From the cell containing the given text, extract its center point as (X, Y) coordinate. 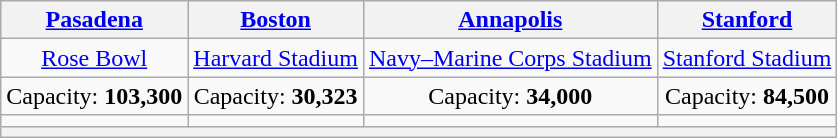
Harvard Stadium (276, 58)
Annapolis (510, 20)
Navy–Marine Corps Stadium (510, 58)
Capacity: 30,323 (276, 96)
Capacity: 103,300 (94, 96)
Stanford Stadium (747, 58)
Rose Bowl (94, 58)
Pasadena (94, 20)
Capacity: 34,000 (510, 96)
Capacity: 84,500 (747, 96)
Stanford (747, 20)
Boston (276, 20)
